Search for the cell housing the specified text and yield its (x, y) center coordinate. 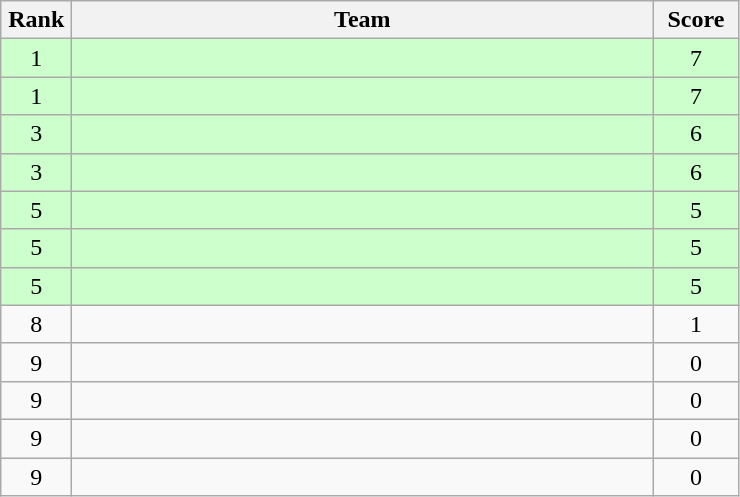
Rank (36, 20)
Team (362, 20)
8 (36, 324)
Score (696, 20)
